Determine the (x, y) coordinate at the center of the cell enclosing the given text.  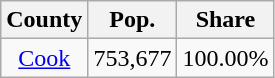
100.00% (226, 58)
Pop. (132, 20)
Share (226, 20)
County (44, 20)
753,677 (132, 58)
Cook (44, 58)
